Output the [X, Y] coordinate of the center of the cell containing the given text.  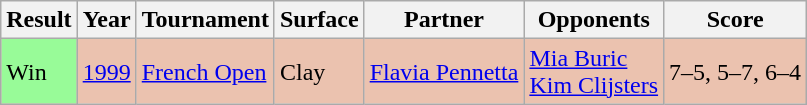
Year [106, 20]
Partner [444, 20]
Tournament [205, 20]
Surface [319, 20]
Flavia Pennetta [444, 72]
Win [39, 72]
Opponents [594, 20]
French Open [205, 72]
7–5, 5–7, 6–4 [736, 72]
Result [39, 20]
Mia Buric Kim Clijsters [594, 72]
Clay [319, 72]
1999 [106, 72]
Score [736, 20]
